Capture the cell that displays the provided text and extract its (X, Y) central coordinate. 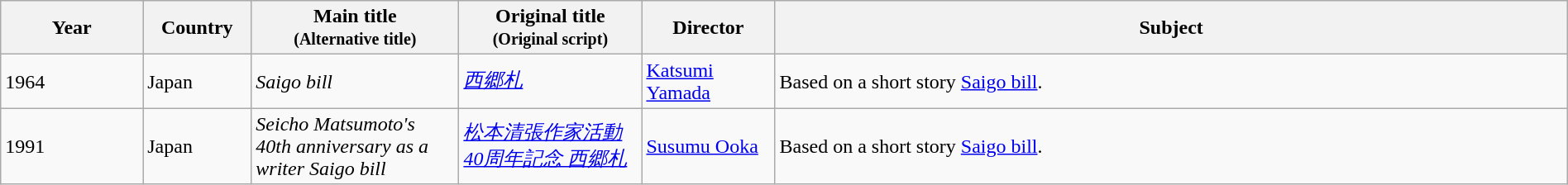
Katsumi Yamada (708, 81)
Year (72, 28)
Original title(Original script) (551, 28)
Director (708, 28)
松本清張作家活動40周年記念 西郷札 (551, 146)
Subject (1171, 28)
1991 (72, 146)
Main title(Alternative title) (356, 28)
Susumu Ooka (708, 146)
Saigo bill (356, 81)
1964 (72, 81)
Seicho Matsumoto's 40th anniversary as a writer Saigo bill (356, 146)
西郷札 (551, 81)
Country (197, 28)
